Find where the given text appears and provide that cell's center as [x, y] coordinate. 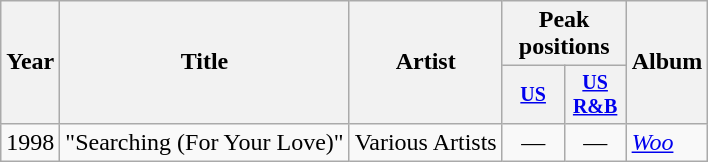
"Searching (For Your Love)" [204, 142]
Peak positions [564, 34]
Year [30, 62]
Artist [426, 62]
1998 [30, 142]
Album [667, 62]
Title [204, 62]
USR&B [595, 94]
US [533, 94]
Woo [667, 142]
Various Artists [426, 142]
